Scan for the cell matching the given text and deliver its [X, Y] coordinate at center. 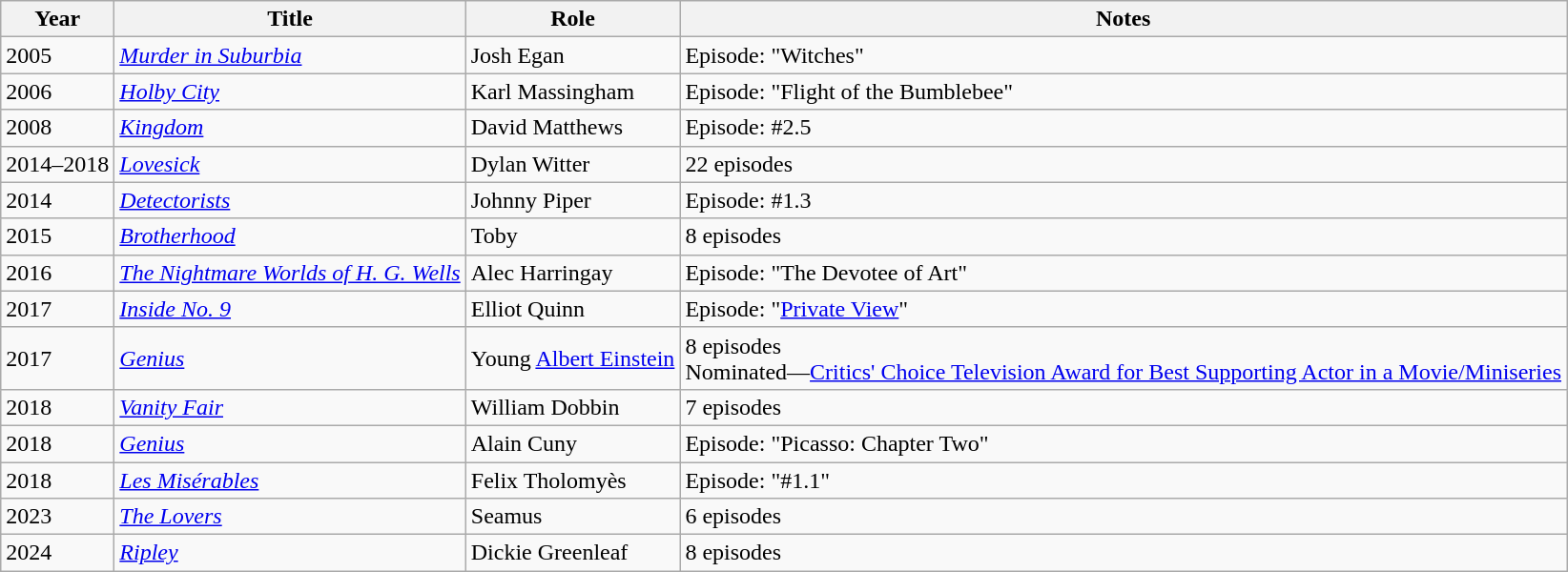
Lovesick [290, 164]
Vanity Fair [290, 407]
2016 [57, 273]
Episode: "Picasso: Chapter Two" [1124, 443]
Episode: "Flight of the Bumblebee" [1124, 92]
2024 [57, 553]
Seamus [572, 517]
William Dobbin [572, 407]
Toby [572, 236]
Episode: "Witches" [1124, 55]
7 episodes [1124, 407]
2005 [57, 55]
The Nightmare Worlds of H. G. Wells [290, 273]
Alain Cuny [572, 443]
Young Albert Einstein [572, 358]
2023 [57, 517]
Ripley [290, 553]
Felix Tholomyès [572, 480]
Role [572, 19]
2014–2018 [57, 164]
Episode: #2.5 [1124, 128]
Johnny Piper [572, 200]
Notes [1124, 19]
Josh Egan [572, 55]
David Matthews [572, 128]
Brotherhood [290, 236]
Detectorists [290, 200]
Dickie Greenleaf [572, 553]
8 episodesNominated—Critics' Choice Television Award for Best Supporting Actor in a Movie/Miniseries [1124, 358]
Episode: "#1.1" [1124, 480]
Episode: "The Devotee of Art" [1124, 273]
Elliot Quinn [572, 309]
2015 [57, 236]
Dylan Witter [572, 164]
Episode: #1.3 [1124, 200]
2014 [57, 200]
2006 [57, 92]
Kingdom [290, 128]
2008 [57, 128]
Year [57, 19]
The Lovers [290, 517]
Murder in Suburbia [290, 55]
Les Misérables [290, 480]
22 episodes [1124, 164]
Inside No. 9 [290, 309]
Title [290, 19]
Karl Massingham [572, 92]
Episode: "Private View" [1124, 309]
6 episodes [1124, 517]
Holby City [290, 92]
Alec Harringay [572, 273]
